Search for the cell housing the specified text and yield its [x, y] center coordinate. 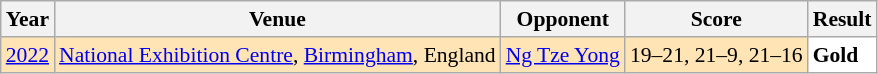
National Exhibition Centre, Birmingham, England [278, 55]
Gold [842, 55]
Opponent [563, 19]
Score [716, 19]
2022 [28, 55]
Result [842, 19]
Venue [278, 19]
Ng Tze Yong [563, 55]
Year [28, 19]
19–21, 21–9, 21–16 [716, 55]
